From the cell containing the given text, extract its center point as (X, Y) coordinate. 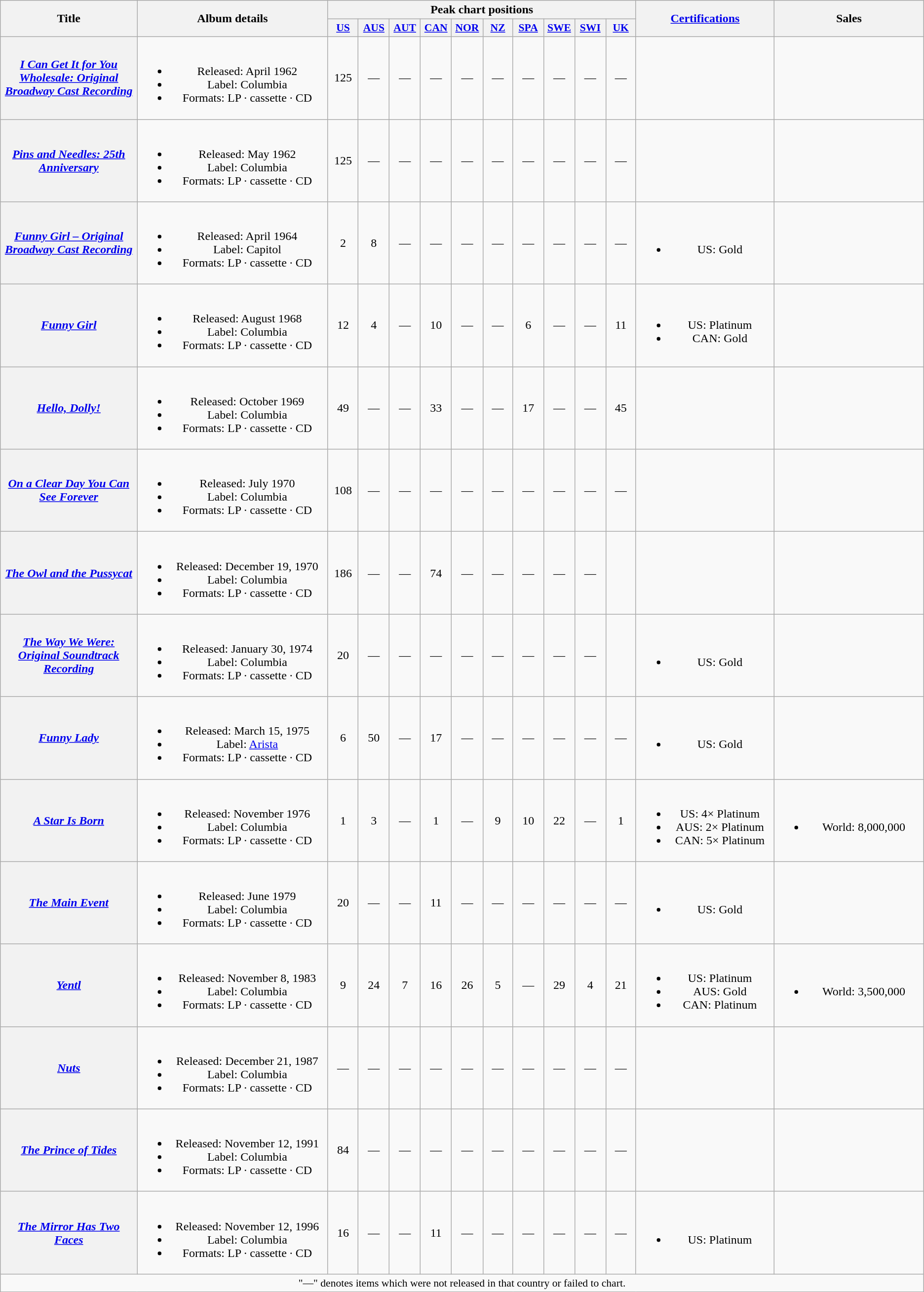
Certifications (705, 19)
Released: June 1979Label: ColumbiaFormats: LP · cassette · CD (232, 902)
Released: October 1969Label: ColumbiaFormats: LP · cassette · CD (232, 408)
AUS (374, 28)
Released: April 1964Label: CapitolFormats: LP · cassette · CD (232, 243)
World: 8,000,000 (849, 821)
Peak chart positions (482, 10)
NOR (467, 28)
Hello, Dolly! (69, 408)
The Main Event (69, 902)
8 (374, 243)
7 (405, 985)
Released: March 15, 1975Label: AristaFormats: LP · cassette · CD (232, 738)
SWE (559, 28)
108 (343, 491)
Released: December 19, 1970Label: ColumbiaFormats: LP · cassette · CD (232, 573)
186 (343, 573)
Sales (849, 19)
SPA (528, 28)
29 (559, 985)
24 (374, 985)
Nuts (69, 1067)
2 (343, 243)
Funny Girl – Original Broadway Cast Recording (69, 243)
Released: July 1970Label: ColumbiaFormats: LP · cassette · CD (232, 491)
49 (343, 408)
Funny Lady (69, 738)
50 (374, 738)
Released: August 1968Label: ColumbiaFormats: LP · cassette · CD (232, 326)
US: Platinum (705, 1232)
A Star Is Born (69, 821)
The Mirror Has Two Faces (69, 1232)
US: PlatinumCAN: Gold (705, 326)
74 (436, 573)
21 (621, 985)
3 (374, 821)
Released: November 12, 1991Label: ColumbiaFormats: LP · cassette · CD (232, 1150)
Title (69, 19)
Album details (232, 19)
UK (621, 28)
Released: January 30, 1974Label: ColumbiaFormats: LP · cassette · CD (232, 656)
Released: May 1962Label: ColumbiaFormats: LP · cassette · CD (232, 161)
33 (436, 408)
Released: November 8, 1983Label: ColumbiaFormats: LP · cassette · CD (232, 985)
22 (559, 821)
12 (343, 326)
I Can Get It for You Wholesale: Original Broadway Cast Recording (69, 78)
US: 4× PlatinumAUS: 2× PlatinumCAN: 5× Platinum (705, 821)
84 (343, 1150)
Yentl (69, 985)
Released: April 1962Label: ColumbiaFormats: LP · cassette · CD (232, 78)
26 (467, 985)
Released: November 12, 1996Label: ColumbiaFormats: LP · cassette · CD (232, 1232)
AUT (405, 28)
NZ (498, 28)
CAN (436, 28)
World: 3,500,000 (849, 985)
Funny Girl (69, 326)
Released: December 21, 1987Label: ColumbiaFormats: LP · cassette · CD (232, 1067)
Pins and Needles: 25th Anniversary (69, 161)
"—" denotes items which were not released in that country or failed to chart. (462, 1283)
45 (621, 408)
The Way We Were: Original Soundtrack Recording (69, 656)
The Owl and the Pussycat (69, 573)
The Prince of Tides (69, 1150)
Released: November 1976Label: ColumbiaFormats: LP · cassette · CD (232, 821)
US (343, 28)
US: PlatinumAUS: GoldCAN: Platinum (705, 985)
5 (498, 985)
On a Clear Day You Can See Forever (69, 491)
SWI (590, 28)
